For the text-containing cell, return its midpoint in (X, Y) coordinate format. 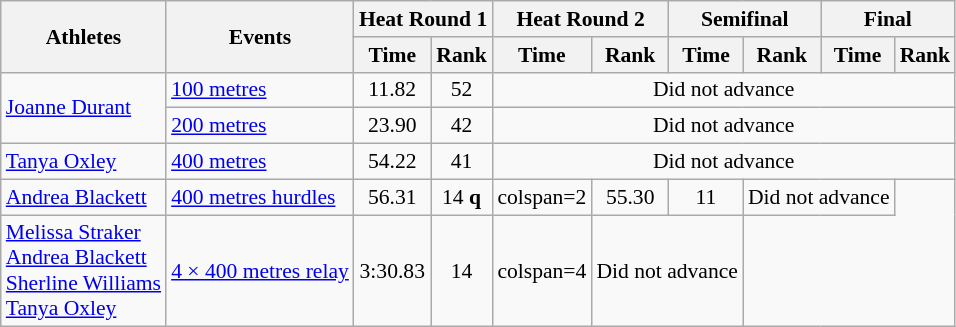
400 metres hurdles (260, 197)
100 metres (260, 90)
400 metres (260, 162)
41 (462, 162)
Melissa StrakerAndrea BlackettSherline WilliamsTanya Oxley (84, 271)
55.30 (630, 197)
14 (462, 271)
Andrea Blackett (84, 197)
Athletes (84, 36)
11 (706, 197)
colspan=2 (542, 197)
Joanne Durant (84, 108)
56.31 (392, 197)
11.82 (392, 90)
23.90 (392, 126)
200 metres (260, 126)
54.22 (392, 162)
Heat Round 1 (423, 19)
42 (462, 126)
3:30.83 (392, 271)
Tanya Oxley (84, 162)
14 q (462, 197)
colspan=4 (542, 271)
Heat Round 2 (580, 19)
4 × 400 metres relay (260, 271)
Final (888, 19)
Semifinal (745, 19)
52 (462, 90)
Events (260, 36)
